Capture the cell that displays the provided text and extract its (X, Y) central coordinate. 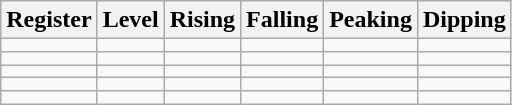
Dipping (464, 20)
Peaking (371, 20)
Level (130, 20)
Falling (282, 20)
Rising (202, 20)
Register (49, 20)
